Search for the cell housing the specified text and yield its [X, Y] center coordinate. 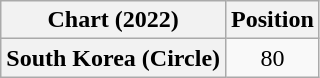
Chart (2022) [114, 20]
South Korea (Circle) [114, 58]
Position [273, 20]
80 [273, 58]
